Identify which cell holds the provided text, then report its (X, Y) central coordinate. 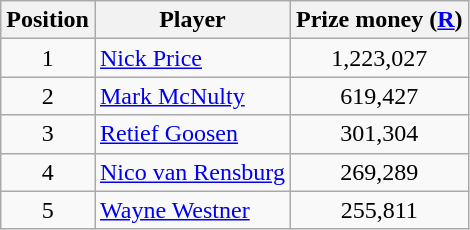
255,811 (379, 210)
4 (48, 172)
Nick Price (192, 58)
Retief Goosen (192, 134)
5 (48, 210)
Player (192, 20)
301,304 (379, 134)
Wayne Westner (192, 210)
3 (48, 134)
Nico van Rensburg (192, 172)
1 (48, 58)
2 (48, 96)
1,223,027 (379, 58)
Position (48, 20)
619,427 (379, 96)
Mark McNulty (192, 96)
269,289 (379, 172)
Prize money (R) (379, 20)
